From the cell containing the given text, extract its center point as (x, y) coordinate. 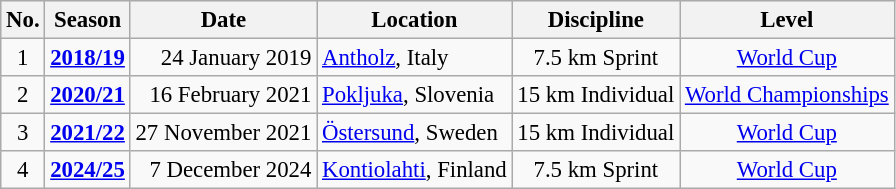
3 (23, 133)
Level (787, 20)
No. (23, 20)
World Championships (787, 95)
16 February 2021 (223, 95)
1 (23, 58)
2024/25 (88, 170)
2 (23, 95)
Location (414, 20)
2020/21 (88, 95)
Season (88, 20)
2018/19 (88, 58)
24 January 2019 (223, 58)
4 (23, 170)
Date (223, 20)
Pokljuka, Slovenia (414, 95)
Kontiolahti, Finland (414, 170)
2021/22 (88, 133)
27 November 2021 (223, 133)
7 December 2024 (223, 170)
Discipline (596, 20)
Östersund, Sweden (414, 133)
Antholz, Italy (414, 58)
